Scan for the cell matching the given text and deliver its [X, Y] coordinate at center. 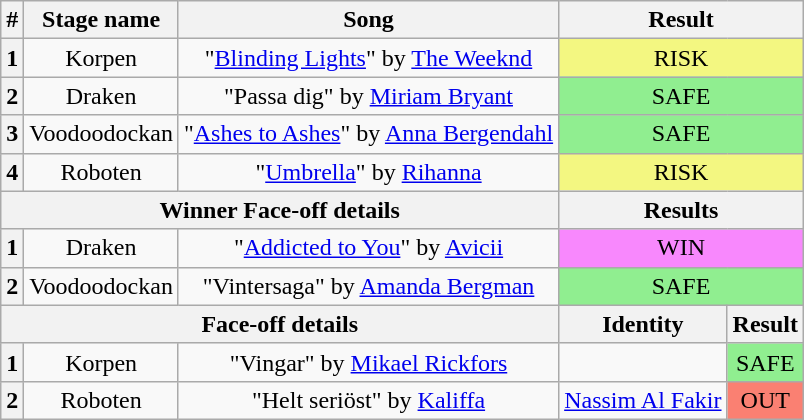
OUT [765, 400]
Results [682, 210]
Identity [643, 324]
"Helt seriöst" by Kaliffa [368, 400]
Stage name [102, 20]
# [12, 20]
"Vingar" by Mikael Rickfors [368, 362]
"Addicted to You" by Avicii [368, 248]
4 [12, 172]
WIN [682, 248]
"Passa dig" by Miriam Bryant [368, 96]
"Vintersaga" by Amanda Bergman [368, 286]
"Umbrella" by Rihanna [368, 172]
"Blinding Lights" by The Weeknd [368, 58]
Winner Face-off details [280, 210]
"Ashes to Ashes" by Anna Bergendahl [368, 134]
3 [12, 134]
Nassim Al Fakir [643, 400]
Song [368, 20]
Face-off details [280, 324]
